Determine the [x, y] coordinate at the center of the cell enclosing the given text.  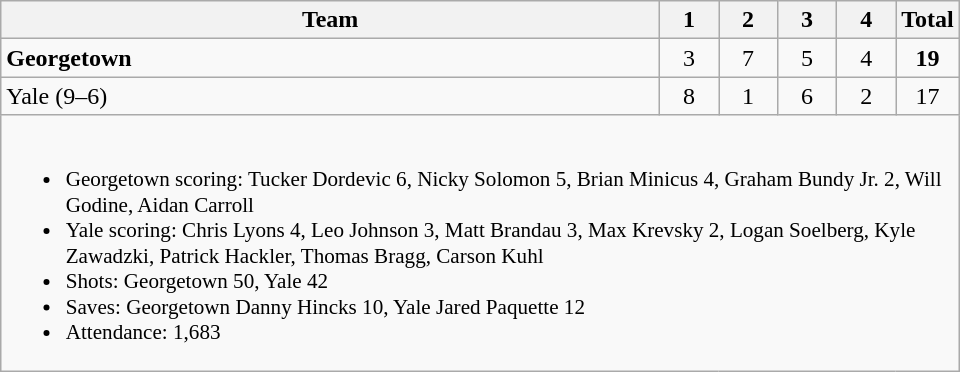
Total [928, 20]
8 [688, 96]
6 [808, 96]
Georgetown [330, 58]
19 [928, 58]
17 [928, 96]
Team [330, 20]
7 [748, 58]
5 [808, 58]
Yale (9–6) [330, 96]
